Return the (X, Y) coordinate for the center point of the cell that contains the specified text.  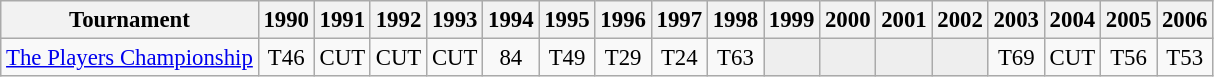
T53 (1185, 58)
2001 (904, 20)
T69 (1016, 58)
1994 (511, 20)
84 (511, 58)
Tournament (130, 20)
T46 (286, 58)
1996 (623, 20)
T24 (679, 58)
1998 (735, 20)
2002 (960, 20)
T63 (735, 58)
1991 (342, 20)
1990 (286, 20)
T29 (623, 58)
1997 (679, 20)
T49 (567, 58)
1999 (792, 20)
The Players Championship (130, 58)
2000 (848, 20)
T56 (1128, 58)
2004 (1072, 20)
1995 (567, 20)
2005 (1128, 20)
1992 (398, 20)
1993 (455, 20)
2006 (1185, 20)
2003 (1016, 20)
